For the text-containing cell, return its midpoint in (X, Y) coordinate format. 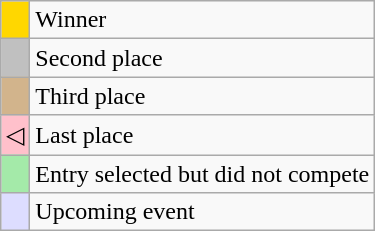
Second place (202, 58)
◁ (16, 135)
Third place (202, 96)
Upcoming event (202, 212)
Winner (202, 20)
Entry selected but did not compete (202, 173)
Last place (202, 135)
